Locate the cell with the specified text and output its [x, y] center coordinate. 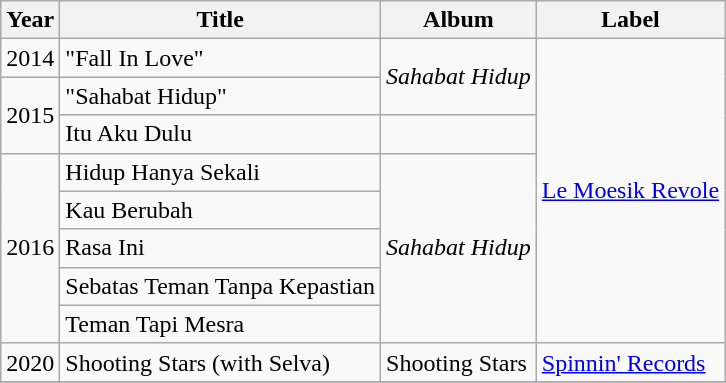
Le Moesik Revole [630, 191]
Album [459, 20]
Teman Tapi Mesra [220, 324]
2014 [30, 58]
Shooting Stars (with Selva) [220, 362]
Kau Berubah [220, 210]
Label [630, 20]
Title [220, 20]
Spinnin' Records [630, 362]
Rasa Ini [220, 248]
2020 [30, 362]
2016 [30, 248]
Year [30, 20]
Shooting Stars [459, 362]
Hidup Hanya Sekali [220, 172]
2015 [30, 115]
"Sahabat Hidup" [220, 96]
Itu Aku Dulu [220, 134]
Sebatas Teman Tanpa Kepastian [220, 286]
"Fall In Love" [220, 58]
